Locate the cell with the specified text and output its [X, Y] center coordinate. 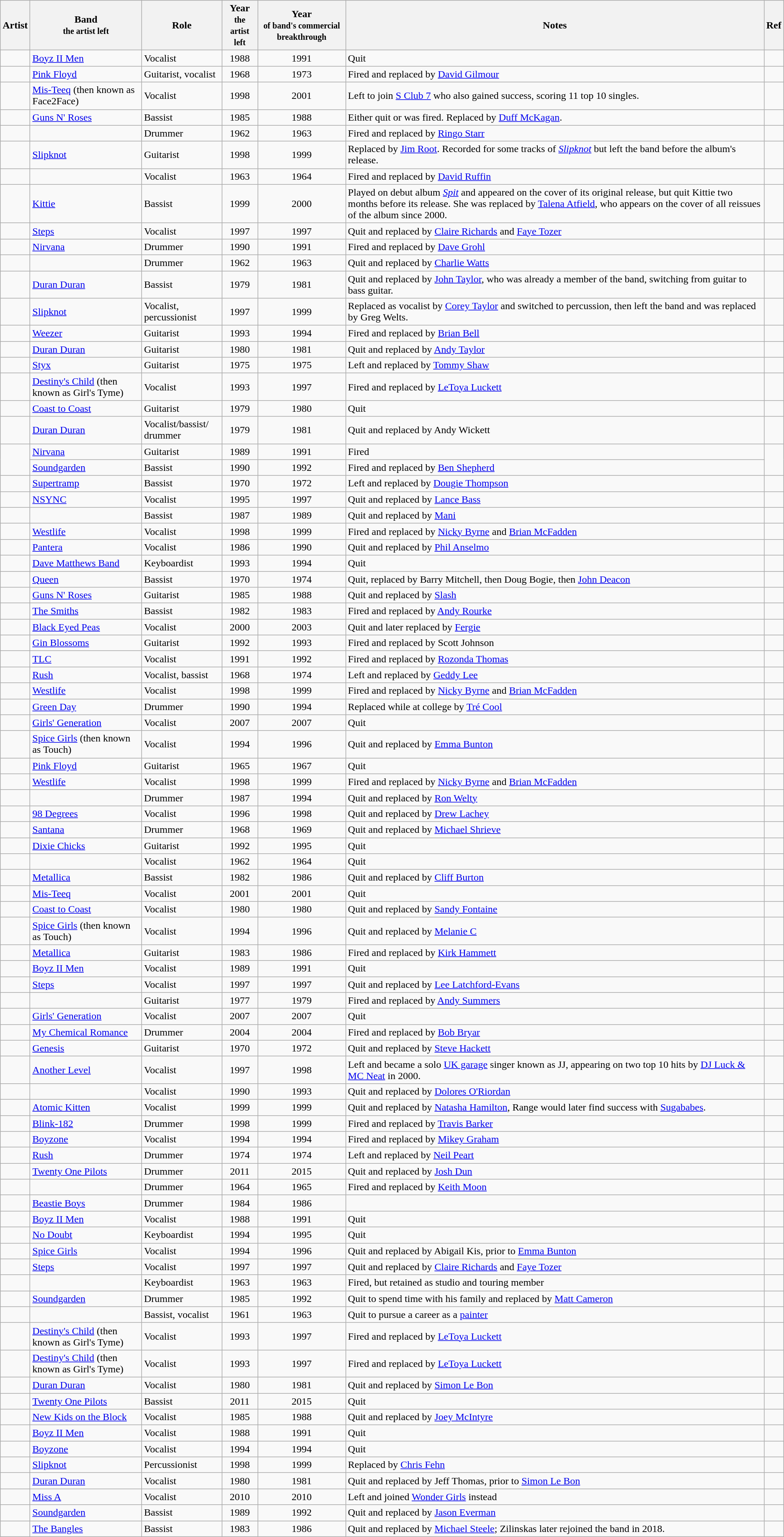
Mis-Teeq (then known as Face2Face) [86, 96]
Quit to spend time with his family and replaced by Matt Cameron [554, 1299]
Replaced as vocalist by Corey Taylor and switched to percussion, then left the band and was replaced by Greg Welts. [554, 312]
Bassist, vocalist [182, 1315]
Gin Blossoms [86, 643]
Quit and replaced by Andy Wickett [554, 430]
98 Degrees [86, 814]
Quit and replaced by Melanie C [554, 931]
Quit and replaced by Cliff Burton [554, 878]
Styx [86, 365]
Fired and replaced by Andy Rourke [554, 611]
Atomic Kitten [86, 1107]
Another Level [86, 1070]
Weezer [86, 333]
Fired and replaced by Kirk Hammett [554, 953]
Quit and replaced by Lee Latchford-Evans [554, 984]
Left and replaced by Geddy Lee [554, 675]
Yearthe artist left [240, 25]
Fired and replaced by Keith Moon [554, 1187]
Dave Matthews Band [86, 563]
1969 [302, 829]
Quit and replaced by Joey McIntyre [554, 1417]
Miss A [86, 1497]
Vocalist, percussionist [182, 312]
Quit, replaced by Barry Mitchell, then Doug Bogie, then John Deacon [554, 579]
Quit and replaced by Natasha Hamilton, Range would later find success with Sugababes. [554, 1107]
Black Eyed Peas [86, 627]
Bandthe artist left [86, 25]
Fired, but retained as studio and touring member [554, 1283]
The Smiths [86, 611]
Quit and replaced by Mani [554, 515]
1961 [240, 1315]
Quit and replaced by Phil Anselmo [554, 547]
Fired and replaced by Mikey Graham [554, 1139]
NSYNC [86, 499]
No Doubt [86, 1235]
Yearof band's commercial breakthrough [302, 25]
Left and replaced by Dougie Thompson [554, 483]
Fired and replaced by Scott Johnson [554, 643]
1984 [240, 1203]
Quit and replaced by Simon Le Bon [554, 1385]
Queen [86, 579]
Quit and replaced by Michael Steele; Zilinskas later rejoined the band in 2018. [554, 1529]
Supertramp [86, 483]
Left and replaced by Tommy Shaw [554, 365]
Quit and replaced by Jason Everman [554, 1513]
Mis-Teeq [86, 894]
1977 [240, 1000]
Notes [554, 25]
Pantera [86, 547]
Quit and replaced by Drew Lachey [554, 814]
Left and joined Wonder Girls instead [554, 1497]
Fired and replaced by Brian Bell [554, 333]
Quit and replaced by Sandy Fontaine [554, 909]
Fired and replaced by Ben Shepherd [554, 468]
Guitarist, vocalist [182, 74]
Replaced by Chris Fehn [554, 1465]
1967 [302, 766]
Fired and replaced by Travis Barker [554, 1123]
Fired and replaced by Ringo Starr [554, 133]
Fired and replaced by Dave Grohl [554, 247]
Fired [554, 452]
2003 [302, 627]
Fired and replaced by David Gilmour [554, 74]
Spice Girls [86, 1251]
Quit and replaced by John Taylor, who was already a member of the band, switching from guitar to bass guitar. [554, 284]
Fired and replaced by Andy Summers [554, 1000]
Quit and replaced by Slash [554, 595]
Artist [15, 25]
Quit and replaced by Emma Bunton [554, 744]
Quit and replaced by Steve Hackett [554, 1048]
Replaced while at college by Tré Cool [554, 707]
Replaced by Jim Root. Recorded for some tracks of Slipknot but left the band before the album's release. [554, 155]
Kittie [86, 204]
1973 [302, 74]
Percussionist [182, 1465]
Quit and replaced by Lance Bass [554, 499]
Vocalist/bassist/drummer [182, 430]
TLC [86, 659]
Fired and replaced by Rozonda Thomas [554, 659]
Quit and replaced by Josh Dun [554, 1171]
Quit and replaced by Charlie Watts [554, 263]
Santana [86, 829]
Quit and replaced by Abigail Kis, prior to Emma Bunton [554, 1251]
Quit and replaced by Andy Taylor [554, 349]
The Bangles [86, 1529]
Fired and replaced by Bob Bryar [554, 1032]
Beastie Boys [86, 1203]
Role [182, 25]
Quit and later replaced by Fergie [554, 627]
Either quit or was fired. Replaced by Duff McKagan. [554, 117]
Vocalist, bassist [182, 675]
New Kids on the Block [86, 1417]
Quit and replaced by Dolores O'Riordan [554, 1091]
My Chemical Romance [86, 1032]
Quit and replaced by Jeff Thomas, prior to Simon Le Bon [554, 1481]
Quit and replaced by Ron Welty [554, 798]
Left to join S Club 7 who also gained success, scoring 11 top 10 singles. [554, 96]
Blink-182 [86, 1123]
Genesis [86, 1048]
Left and became a solo UK garage singer known as JJ, appearing on two top 10 hits by DJ Luck & MC Neat in 2000. [554, 1070]
Quit to pursue a career as a painter [554, 1315]
Ref [774, 25]
Fired and replaced by David Ruffin [554, 176]
Left and replaced by Neil Peart [554, 1155]
Dixie Chicks [86, 846]
Quit and replaced by Michael Shrieve [554, 829]
Green Day [86, 707]
